Capture the cell that displays the provided text and extract its (X, Y) central coordinate. 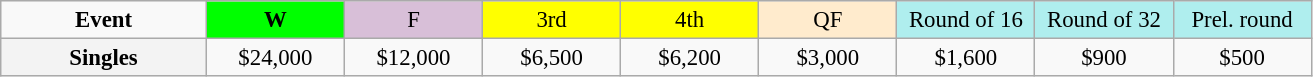
$24,000 (275, 58)
QF (828, 20)
4th (690, 20)
W (275, 20)
Round of 32 (1104, 20)
$6,200 (690, 58)
Event (104, 20)
$500 (1242, 58)
$12,000 (413, 58)
Singles (104, 58)
$6,500 (552, 58)
F (413, 20)
Prel. round (1242, 20)
Round of 16 (966, 20)
3rd (552, 20)
$3,000 (828, 58)
$1,600 (966, 58)
$900 (1104, 58)
